Identify which cell holds the provided text, then report its (X, Y) central coordinate. 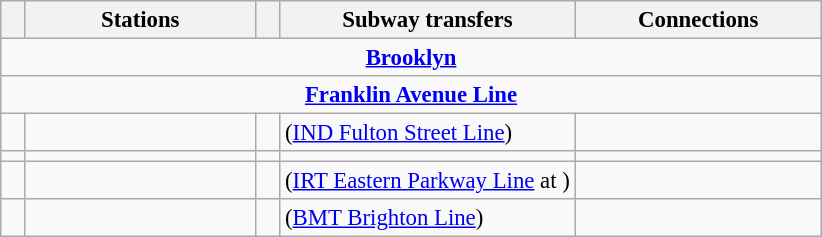
Brooklyn (412, 58)
(IND Fulton Street Line) (428, 133)
Stations (140, 20)
Connections (698, 20)
Franklin Avenue Line (412, 95)
Subway transfers (428, 20)
(IRT Eastern Parkway Line at ) (428, 181)
